Provide the (X, Y) coordinate of the cell's center where the given text is located.  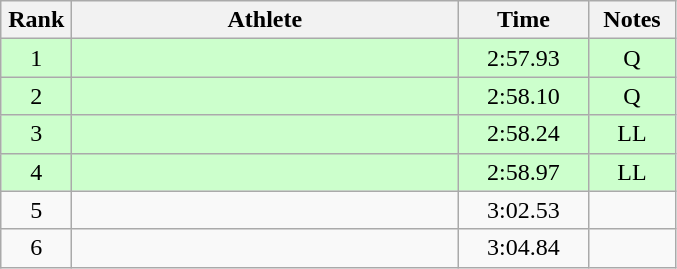
2:58.10 (524, 96)
5 (36, 210)
1 (36, 58)
Rank (36, 20)
3 (36, 134)
Time (524, 20)
2:58.97 (524, 172)
3:02.53 (524, 210)
Notes (632, 20)
6 (36, 248)
3:04.84 (524, 248)
2:57.93 (524, 58)
2 (36, 96)
2:58.24 (524, 134)
Athlete (265, 20)
4 (36, 172)
